Pinpoint the cell where the given text exists, returning its [X, Y] midpoint coordinate. 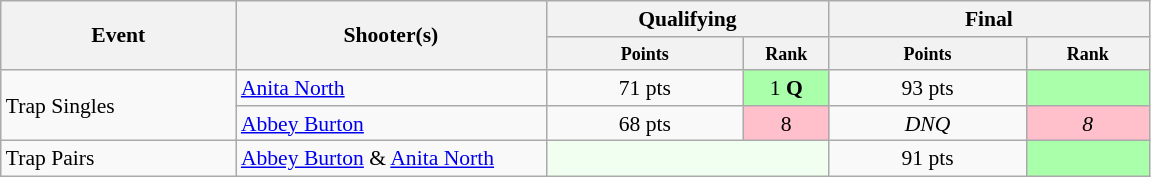
Abbey Burton & Anita North [391, 159]
Trap Singles [118, 106]
71 pts [645, 88]
DNQ [928, 124]
91 pts [928, 159]
Final [989, 19]
Trap Pairs [118, 159]
Anita North [391, 88]
Event [118, 36]
Shooter(s) [391, 36]
Abbey Burton [391, 124]
68 pts [645, 124]
Qualifying [688, 19]
93 pts [928, 88]
1 Q [786, 88]
